Capture the cell that displays the provided text and extract its (x, y) central coordinate. 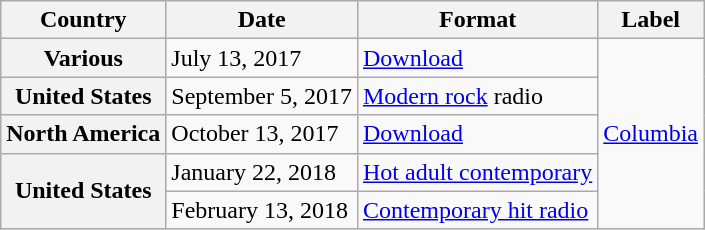
January 22, 2018 (262, 172)
Label (651, 20)
Date (262, 20)
July 13, 2017 (262, 58)
Contemporary hit radio (477, 210)
Hot adult contemporary (477, 172)
Format (477, 20)
North America (84, 134)
February 13, 2018 (262, 210)
Modern rock radio (477, 96)
Country (84, 20)
September 5, 2017 (262, 96)
Various (84, 58)
October 13, 2017 (262, 134)
Columbia (651, 134)
